Provide the [X, Y] coordinate of the cell's center where the given text is located.  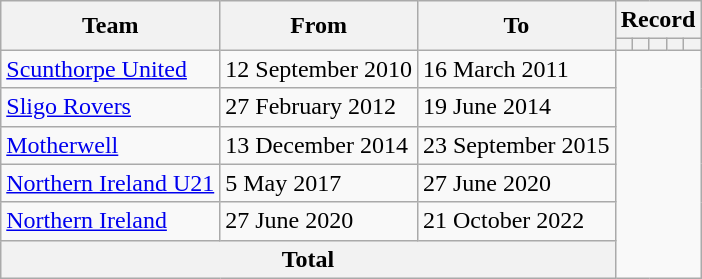
Total [308, 259]
Motherwell [110, 145]
5 May 2017 [319, 183]
Northern Ireland [110, 221]
Record [658, 20]
Sligo Rovers [110, 107]
23 September 2015 [516, 145]
Northern Ireland U21 [110, 183]
13 December 2014 [319, 145]
16 March 2011 [516, 69]
12 September 2010 [319, 69]
19 June 2014 [516, 107]
From [319, 26]
21 October 2022 [516, 221]
27 February 2012 [319, 107]
To [516, 26]
Team [110, 26]
Scunthorpe United [110, 69]
